Search for the cell housing the specified text and yield its (X, Y) center coordinate. 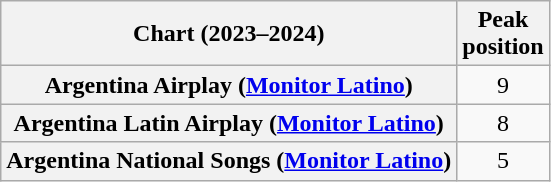
Argentina National Songs (Monitor Latino) (229, 161)
Peakposition (503, 34)
Argentina Latin Airplay (Monitor Latino) (229, 123)
8 (503, 123)
5 (503, 161)
Chart (2023–2024) (229, 34)
Argentina Airplay (Monitor Latino) (229, 85)
9 (503, 85)
